Detect which cell encompasses the target text, then output its (x, y) center coordinate. 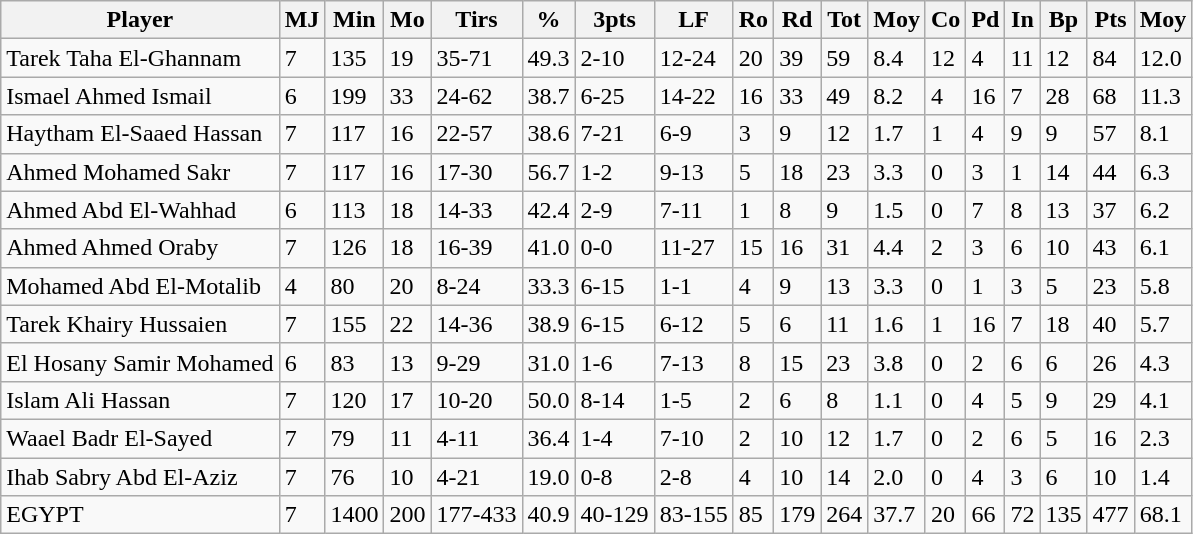
LF (694, 20)
26 (1110, 362)
6.2 (1163, 210)
49 (844, 96)
4-21 (476, 477)
84 (1110, 58)
42.4 (548, 210)
39 (798, 58)
Haytham El-Saaed Hassan (140, 134)
Mo (408, 20)
1-4 (614, 438)
8-24 (476, 286)
59 (844, 58)
36.4 (548, 438)
2-9 (614, 210)
264 (844, 515)
68 (1110, 96)
Ahmed Abd El-Wahhad (140, 210)
2-8 (694, 477)
33.3 (548, 286)
1400 (354, 515)
Mohamed Abd El-Motalib (140, 286)
Co (945, 20)
17 (408, 400)
El Hosany Samir Mohamed (140, 362)
7-13 (694, 362)
1-6 (614, 362)
% (548, 20)
5.8 (1163, 286)
9-29 (476, 362)
2-10 (614, 58)
2.3 (1163, 438)
40-129 (614, 515)
Waael Badr El-Sayed (140, 438)
Player (140, 20)
44 (1110, 172)
Tarek Taha El-Ghannam (140, 58)
Ihab Sabry Abd El-Aziz (140, 477)
477 (1110, 515)
22-57 (476, 134)
22 (408, 324)
10-20 (476, 400)
41.0 (548, 248)
85 (753, 515)
79 (354, 438)
Ahmed Ahmed Oraby (140, 248)
83-155 (694, 515)
17-30 (476, 172)
37.7 (897, 515)
12-24 (694, 58)
MJ (302, 20)
Tot (844, 20)
83 (354, 362)
Tarek Khairy Hussaien (140, 324)
Tirs (476, 20)
200 (408, 515)
Rd (798, 20)
Ismael Ahmed Ismail (140, 96)
1-1 (694, 286)
8.2 (897, 96)
177-433 (476, 515)
1.1 (897, 400)
49.3 (548, 58)
4.1 (1163, 400)
0-8 (614, 477)
14-36 (476, 324)
8.4 (897, 58)
11.3 (1163, 96)
24-62 (476, 96)
Ro (753, 20)
19 (408, 58)
120 (354, 400)
29 (1110, 400)
Ahmed Mohamed Sakr (140, 172)
37 (1110, 210)
179 (798, 515)
14-22 (694, 96)
In (1022, 20)
38.9 (548, 324)
56.7 (548, 172)
Pd (986, 20)
6.3 (1163, 172)
6-12 (694, 324)
Pts (1110, 20)
7-11 (694, 210)
28 (1064, 96)
43 (1110, 248)
EGYPT (140, 515)
11-27 (694, 248)
35-71 (476, 58)
199 (354, 96)
2.0 (897, 477)
14-33 (476, 210)
80 (354, 286)
40 (1110, 324)
6.1 (1163, 248)
68.1 (1163, 515)
7-10 (694, 438)
113 (354, 210)
8.1 (1163, 134)
40.9 (548, 515)
1.5 (897, 210)
3pts (614, 20)
Bp (1064, 20)
3.8 (897, 362)
31 (844, 248)
4.4 (897, 248)
1.6 (897, 324)
50.0 (548, 400)
66 (986, 515)
1.4 (1163, 477)
4-11 (476, 438)
9-13 (694, 172)
Min (354, 20)
57 (1110, 134)
72 (1022, 515)
19.0 (548, 477)
155 (354, 324)
16-39 (476, 248)
6-25 (614, 96)
1-2 (614, 172)
0-0 (614, 248)
7-21 (614, 134)
12.0 (1163, 58)
126 (354, 248)
1-5 (694, 400)
Islam Ali Hassan (140, 400)
5.7 (1163, 324)
38.7 (548, 96)
4.3 (1163, 362)
38.6 (548, 134)
31.0 (548, 362)
8-14 (614, 400)
6-9 (694, 134)
76 (354, 477)
